Extract the [x, y] coordinate from the center of the cell holding the provided text.  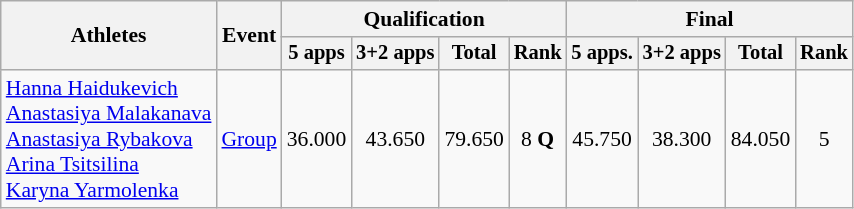
79.650 [474, 139]
38.300 [682, 139]
45.750 [602, 139]
43.650 [395, 139]
Athletes [109, 36]
5 [824, 139]
84.050 [760, 139]
Event [248, 36]
Qualification [424, 19]
5 apps [316, 54]
5 apps. [602, 54]
36.000 [316, 139]
Final [709, 19]
8 Q [538, 139]
Group [248, 139]
Hanna HaidukevichAnastasiya MalakanavaAnastasiya RybakovaArina TsitsilinaKaryna Yarmolenka [109, 139]
